From the cell containing the given text, extract its center point as [X, Y] coordinate. 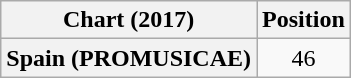
Position [304, 20]
Spain (PROMUSICAE) [129, 58]
Chart (2017) [129, 20]
46 [304, 58]
